Provide the [X, Y] coordinate of the cell's center where the given text is located.  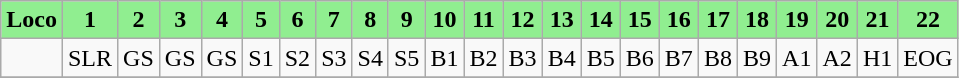
19 [797, 20]
8 [370, 20]
1 [90, 20]
11 [484, 20]
S5 [406, 58]
B5 [600, 58]
22 [928, 20]
2 [139, 20]
B6 [640, 58]
B4 [562, 58]
H1 [877, 58]
B1 [444, 58]
A1 [797, 58]
9 [406, 20]
S4 [370, 58]
18 [756, 20]
14 [600, 20]
B2 [484, 58]
21 [877, 20]
B7 [678, 58]
Loco [32, 20]
16 [678, 20]
4 [222, 20]
3 [180, 20]
7 [334, 20]
B9 [756, 58]
17 [718, 20]
A2 [837, 58]
5 [261, 20]
S1 [261, 58]
10 [444, 20]
12 [522, 20]
6 [297, 20]
SLR [90, 58]
S2 [297, 58]
13 [562, 20]
20 [837, 20]
B8 [718, 58]
S3 [334, 58]
B3 [522, 58]
15 [640, 20]
EOG [928, 58]
